Provide the [x, y] coordinate of the cell's center where the given text is located.  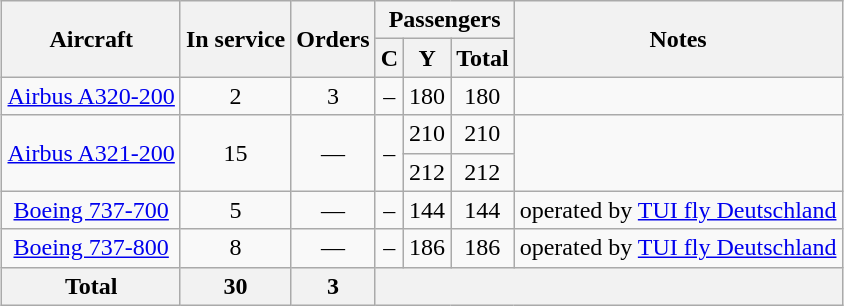
C [389, 58]
Aircraft [91, 39]
Y [428, 58]
In service [235, 39]
Orders [333, 39]
5 [235, 210]
Boeing 737-800 [91, 248]
8 [235, 248]
Airbus A320-200 [91, 96]
2 [235, 96]
30 [235, 286]
Boeing 737-700 [91, 210]
Airbus A321-200 [91, 153]
Notes [678, 39]
Passengers [444, 20]
15 [235, 153]
